Provide the (X, Y) coordinate of the cell's center where the given text is located.  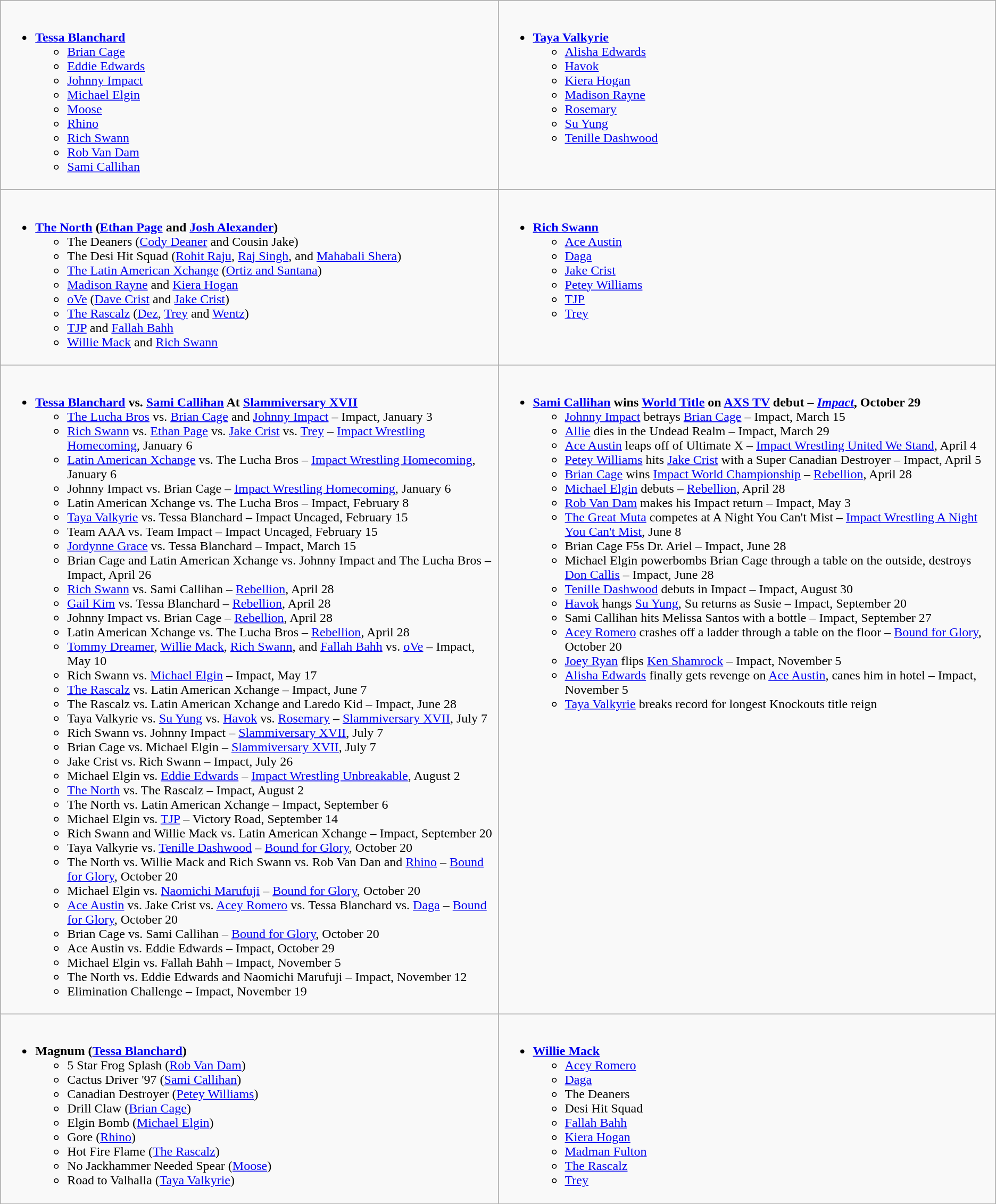
Willie MackAcey RomeroDagaThe DeanersDesi Hit SquadFallah BahhKiera HoganMadman FultonThe RascalzTrey (747, 1109)
Tessa BlanchardBrian CageEddie EdwardsJohnny ImpactMichael ElginMooseRhinoRich SwannRob Van DamSami Callihan (249, 95)
Taya ValkyrieAlisha EdwardsHavokKiera HoganMadison RayneRosemarySu YungTenille Dashwood (747, 95)
Rich SwannAce AustinDagaJake CristPetey WilliamsTJPTrey (747, 278)
